Output the [x, y] coordinate of the center of the cell containing the given text.  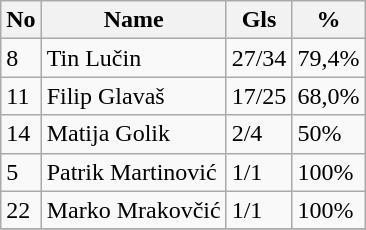
Filip Glavaš [134, 96]
22 [21, 210]
Marko Mrakovčić [134, 210]
5 [21, 172]
Gls [259, 20]
68,0% [328, 96]
17/25 [259, 96]
14 [21, 134]
Matija Golik [134, 134]
Name [134, 20]
Patrik Martinović [134, 172]
11 [21, 96]
8 [21, 58]
Tin Lučin [134, 58]
79,4% [328, 58]
% [328, 20]
27/34 [259, 58]
2/4 [259, 134]
50% [328, 134]
No [21, 20]
